Capture the cell that displays the provided text and extract its (X, Y) central coordinate. 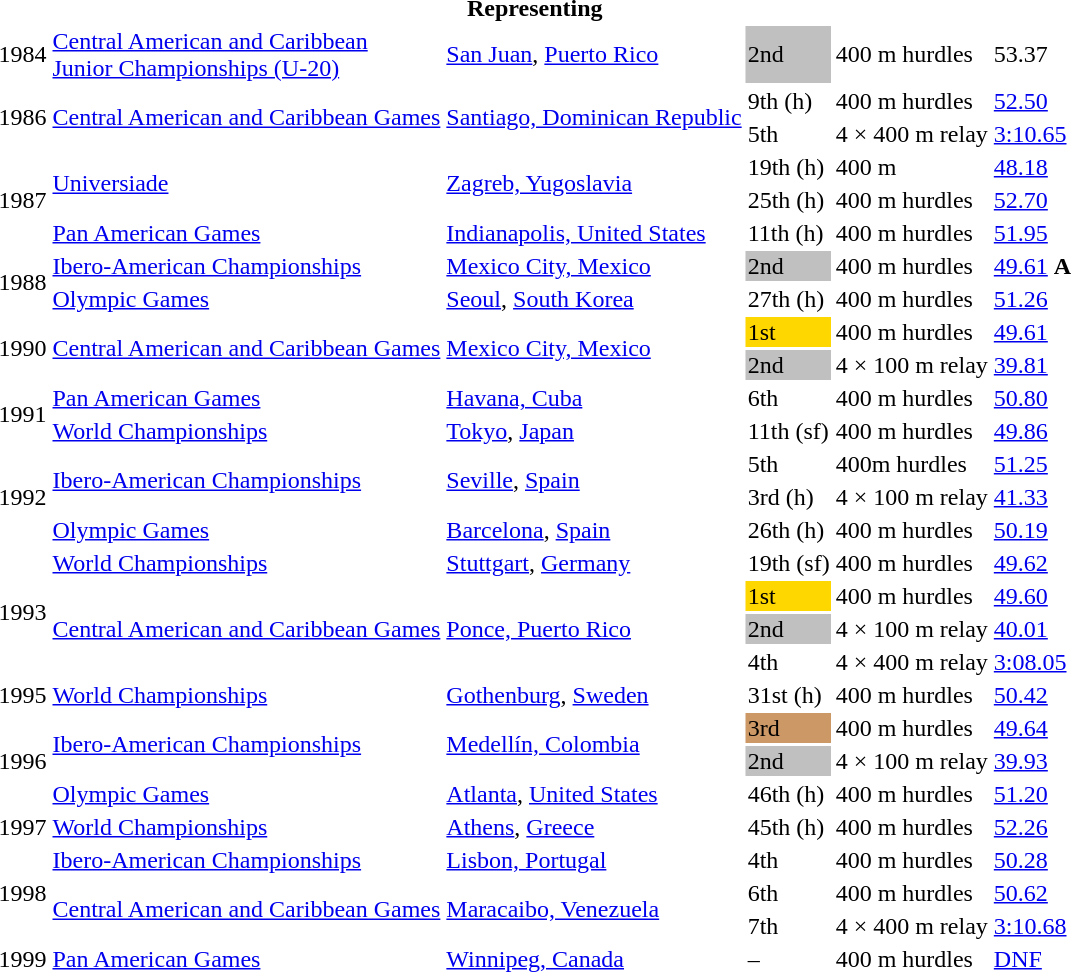
46th (h) (788, 794)
19th (sf) (788, 563)
San Juan, Puerto Rico (594, 54)
11th (sf) (788, 431)
Central American and CaribbeanJunior Championships (U-20) (246, 54)
Maracaibo, Venezuela (594, 910)
Seoul, South Korea (594, 299)
Stuttgart, Germany (594, 563)
3rd (788, 728)
Atlanta, United States (594, 794)
Athens, Greece (594, 827)
45th (h) (788, 827)
Havana, Cuba (594, 398)
Medellín, Colombia (594, 744)
25th (h) (788, 200)
Tokyo, Japan (594, 431)
11th (h) (788, 233)
Ponce, Puerto Rico (594, 629)
Barcelona, Spain (594, 530)
27th (h) (788, 299)
Lisbon, Portugal (594, 860)
400m hurdles (912, 464)
Universiade (246, 184)
Zagreb, Yugoslavia (594, 184)
Seville, Spain (594, 480)
400 m (912, 167)
31st (h) (788, 695)
3rd (h) (788, 497)
7th (788, 926)
Gothenburg, Sweden (594, 695)
Indianapolis, United States (594, 233)
26th (h) (788, 530)
Santiago, Dominican Republic (594, 118)
19th (h) (788, 167)
9th (h) (788, 101)
